Identify which cell holds the provided text, then report its [x, y] central coordinate. 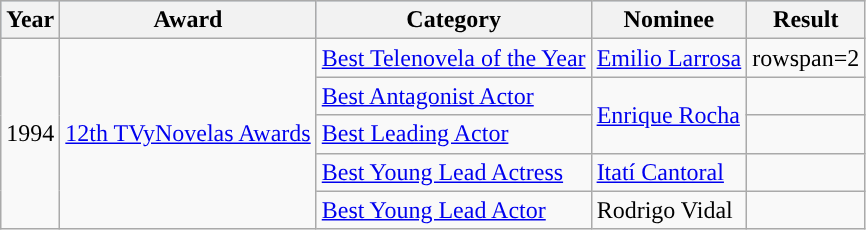
Best Leading Actor [454, 134]
Itatí Cantoral [669, 172]
Rodrigo Vidal [669, 210]
Best Telenovela of the Year [454, 58]
Best Young Lead Actress [454, 172]
Award [188, 20]
rowspan=2 [806, 58]
Nominee [669, 20]
12th TVyNovelas Awards [188, 134]
Category [454, 20]
Best Antagonist Actor [454, 96]
Emilio Larrosa [669, 58]
Best Young Lead Actor [454, 210]
Result [806, 20]
1994 [30, 134]
Year [30, 20]
Enrique Rocha [669, 115]
